Extract the [X, Y] coordinate from the center of the cell holding the provided text.  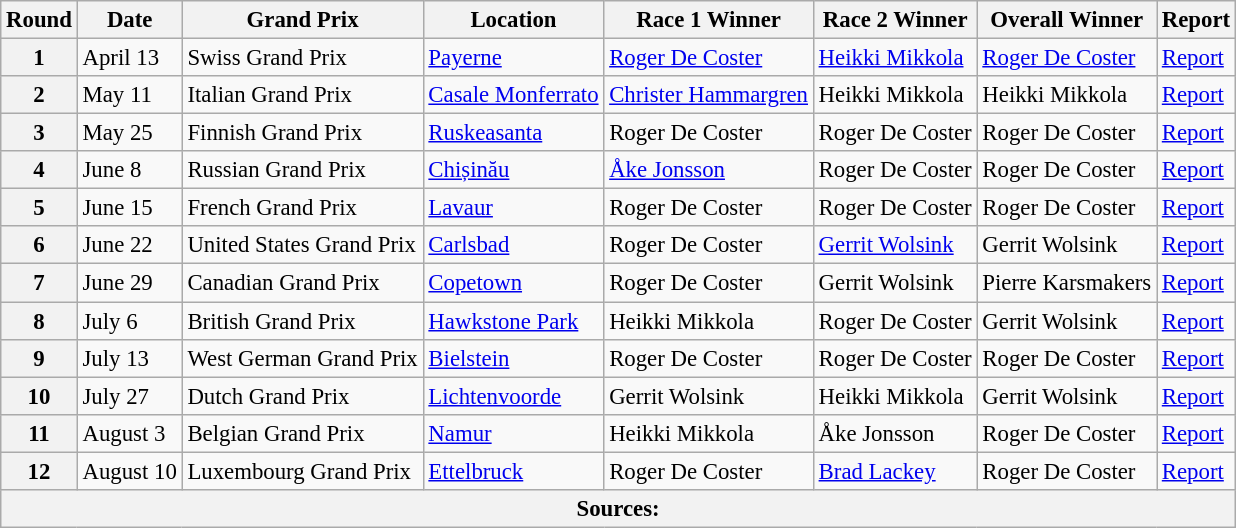
British Grand Prix [302, 321]
Overall Winner [1066, 20]
Ruskeasanta [514, 133]
Payerne [514, 58]
June 22 [130, 245]
9 [39, 358]
Russian Grand Prix [302, 170]
Date [130, 20]
West German Grand Prix [302, 358]
Lavaur [514, 208]
6 [39, 245]
Sources: [618, 509]
June 8 [130, 170]
4 [39, 170]
Finnish Grand Prix [302, 133]
July 6 [130, 321]
Chișinău [514, 170]
Copetown [514, 283]
Ettelbruck [514, 471]
Location [514, 20]
Italian Grand Prix [302, 95]
Namur [514, 433]
Brad Lackey [895, 471]
7 [39, 283]
12 [39, 471]
Lichtenvoorde [514, 396]
United States Grand Prix [302, 245]
2 [39, 95]
August 10 [130, 471]
Grand Prix [302, 20]
1 [39, 58]
Luxembourg Grand Prix [302, 471]
Christer Hammargren [708, 95]
May 25 [130, 133]
11 [39, 433]
Bielstein [514, 358]
May 11 [130, 95]
10 [39, 396]
Casale Monferrato [514, 95]
Race 1 Winner [708, 20]
July 13 [130, 358]
Pierre Karsmakers [1066, 283]
April 13 [130, 58]
3 [39, 133]
August 3 [130, 433]
June 15 [130, 208]
July 27 [130, 396]
Carlsbad [514, 245]
Dutch Grand Prix [302, 396]
Canadian Grand Prix [302, 283]
5 [39, 208]
French Grand Prix [302, 208]
Hawkstone Park [514, 321]
8 [39, 321]
Swiss Grand Prix [302, 58]
Round [39, 20]
Belgian Grand Prix [302, 433]
June 29 [130, 283]
Race 2 Winner [895, 20]
